Detect which cell encompasses the target text, then output its (x, y) center coordinate. 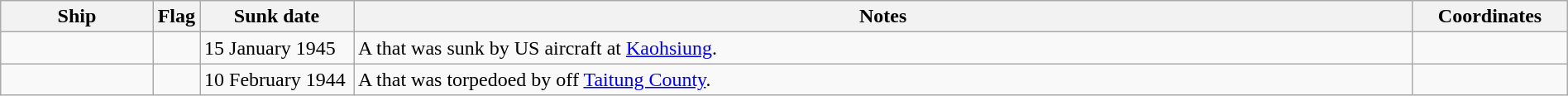
Ship (77, 17)
A that was torpedoed by off Taitung County. (883, 79)
15 January 1945 (277, 48)
Notes (883, 17)
Sunk date (277, 17)
Coordinates (1490, 17)
10 February 1944 (277, 79)
A that was sunk by US aircraft at Kaohsiung. (883, 48)
Flag (176, 17)
